Search for the cell housing the specified text and yield its (x, y) center coordinate. 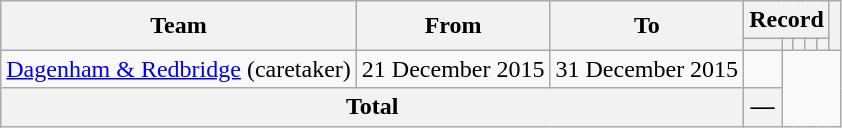
From (453, 26)
Total (372, 107)
21 December 2015 (453, 69)
31 December 2015 (647, 69)
— (763, 107)
Team (179, 26)
Record (787, 20)
To (647, 26)
Dagenham & Redbridge (caretaker) (179, 69)
